Extract the [X, Y] coordinate from the center of the cell holding the provided text.  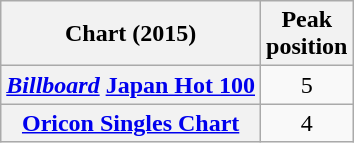
Chart (2015) [131, 34]
Oricon Singles Chart [131, 123]
Billboard Japan Hot 100 [131, 85]
5 [307, 85]
Peakposition [307, 34]
4 [307, 123]
